Detect which cell encompasses the target text, then output its (X, Y) center coordinate. 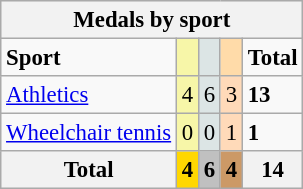
Medals by sport (152, 20)
3 (231, 95)
Sport (89, 58)
13 (272, 95)
Athletics (89, 95)
14 (272, 170)
Wheelchair tennis (89, 133)
